Pinpoint the cell where the given text exists, returning its (X, Y) midpoint coordinate. 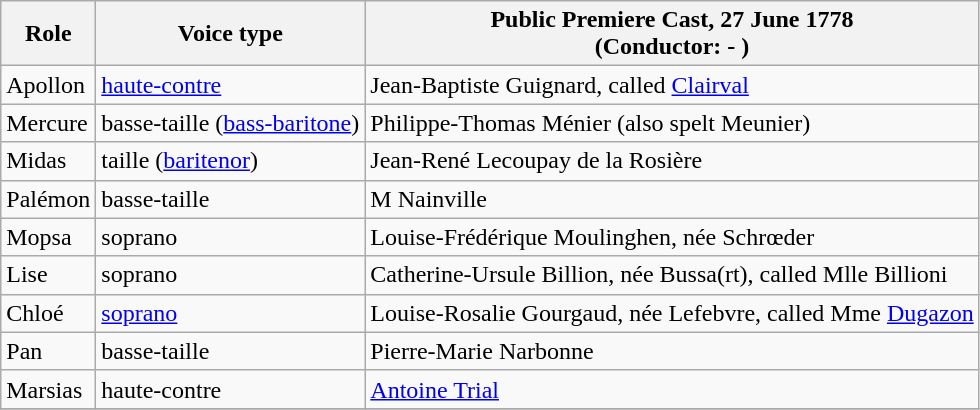
Palémon (48, 199)
Public Premiere Cast, 27 June 1778(Conductor: - ) (672, 34)
Pan (48, 351)
Lise (48, 275)
Mercure (48, 123)
Jean-Baptiste Guignard, called Clairval (672, 85)
Pierre-Marie Narbonne (672, 351)
taille (baritenor) (230, 161)
Midas (48, 161)
Chloé (48, 313)
Louise-Frédérique Moulinghen, née Schrœder (672, 237)
Mopsa (48, 237)
M Nainville (672, 199)
Voice type (230, 34)
basse-taille (bass-baritone) (230, 123)
Antoine Trial (672, 389)
Catherine-Ursule Billion, née Bussa(rt), called Mlle Billioni (672, 275)
Role (48, 34)
Louise-Rosalie Gourgaud, née Lefebvre, called Mme Dugazon (672, 313)
Marsias (48, 389)
Jean-René Lecoupay de la Rosière (672, 161)
Apollon (48, 85)
Philippe-Thomas Ménier (also spelt Meunier) (672, 123)
